Extract the (X, Y) coordinate from the center of the cell holding the provided text.  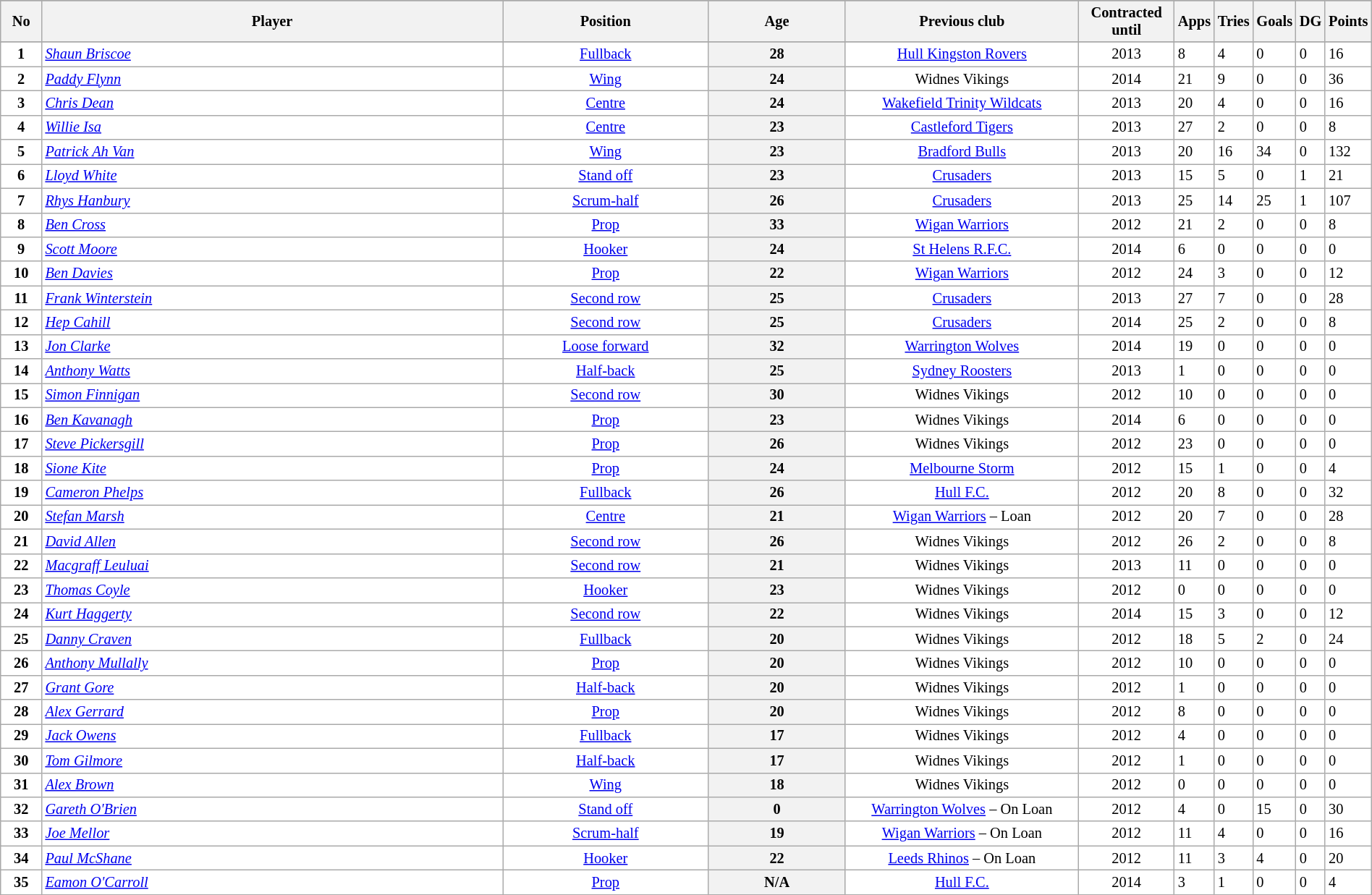
Thomas Coyle (272, 590)
Hull Kingston Rovers (962, 54)
Contracted until (1126, 21)
Anthony Mullally (272, 663)
Simon Finnigan (272, 395)
Gareth O'Brien (272, 809)
29 (22, 736)
Ben Cross (272, 225)
Eamon O'Carroll (272, 882)
Warrington Wolves – On Loan (962, 809)
Tries (1233, 21)
Cameron Phelps (272, 493)
DG (1310, 21)
Melbourne Storm (962, 468)
David Allen (272, 541)
Danny Craven (272, 639)
Paul McShane (272, 858)
St Helens R.F.C. (962, 249)
Alex Gerrard (272, 712)
Alex Brown (272, 785)
35 (22, 882)
Steve Pickersgill (272, 444)
Lloyd White (272, 176)
Ben Davies (272, 273)
Rhys Hanbury (272, 200)
132 (1348, 152)
36 (1348, 79)
Scott Moore (272, 249)
Age (777, 21)
Apps (1194, 21)
Tom Gilmore (272, 760)
No (22, 21)
Wigan Warriors – Loan (962, 517)
Previous club (962, 21)
Sydney Roosters (962, 371)
N/A (777, 882)
Wakefield Trinity Wildcats (962, 103)
Loose forward (606, 347)
Points (1348, 21)
Wigan Warriors – On Loan (962, 834)
Chris Dean (272, 103)
Goals (1274, 21)
Castleford Tigers (962, 127)
Paddy Flynn (272, 79)
Joe Mellor (272, 834)
Frank Winterstein (272, 298)
Player (272, 21)
107 (1348, 200)
13 (22, 347)
Macgraff Leuluai (272, 566)
Kurt Haggerty (272, 614)
Willie Isa (272, 127)
Grant Gore (272, 687)
Hep Cahill (272, 322)
Warrington Wolves (962, 347)
Position (606, 21)
Jon Clarke (272, 347)
Ben Kavanagh (272, 420)
Anthony Watts (272, 371)
31 (22, 785)
Sione Kite (272, 468)
Stefan Marsh (272, 517)
Shaun Briscoe (272, 54)
Bradford Bulls (962, 152)
Patrick Ah Van (272, 152)
Jack Owens (272, 736)
Leeds Rhinos – On Loan (962, 858)
